Return the [X, Y] coordinate for the center point of the cell that contains the specified text.  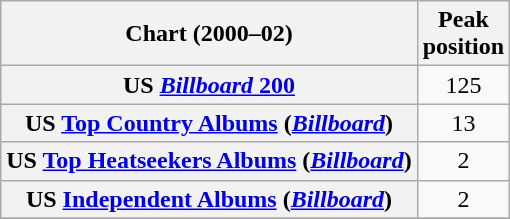
Peak position [463, 34]
US Billboard 200 [209, 85]
125 [463, 85]
US Top Heatseekers Albums (Billboard) [209, 161]
US Independent Albums (Billboard) [209, 199]
13 [463, 123]
US Top Country Albums (Billboard) [209, 123]
Chart (2000–02) [209, 34]
